Search for the cell housing the specified text and yield its [x, y] center coordinate. 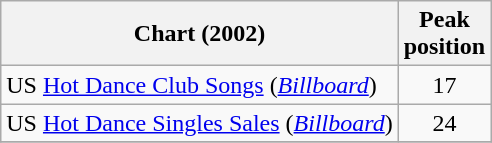
US Hot Dance Singles Sales (Billboard) [200, 123]
Peakposition [444, 34]
17 [444, 85]
24 [444, 123]
Chart (2002) [200, 34]
US Hot Dance Club Songs (Billboard) [200, 85]
